Identify which cell holds the provided text, then report its [X, Y] central coordinate. 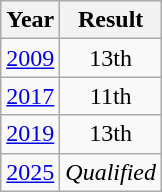
2019 [30, 134]
Result [111, 20]
2009 [30, 58]
2017 [30, 96]
Qualified [111, 172]
Year [30, 20]
11th [111, 96]
2025 [30, 172]
